Pinpoint the cell where the given text exists, returning its [X, Y] midpoint coordinate. 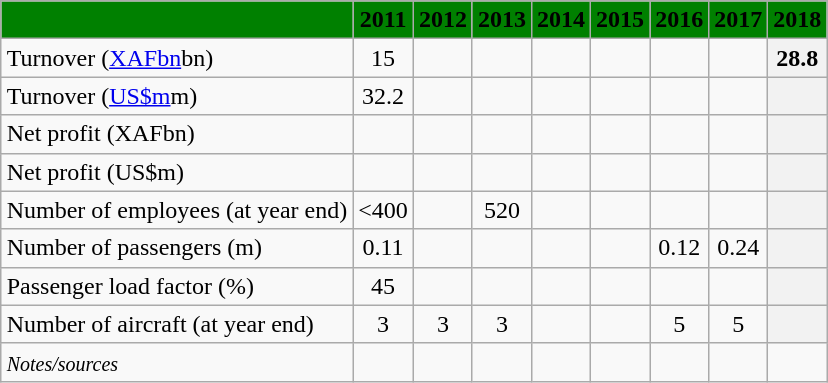
Number of aircraft (at year end) [177, 324]
0.11 [384, 248]
45 [384, 286]
2011 [384, 20]
<400 [384, 210]
0.24 [738, 248]
2018 [798, 20]
Net profit (US$m) [177, 172]
Net profit (XAFbn) [177, 134]
0.12 [680, 248]
32.2 [384, 96]
2017 [738, 20]
Number of passengers (m) [177, 248]
15 [384, 58]
2013 [502, 20]
2014 [560, 20]
2016 [680, 20]
2015 [620, 20]
Notes/sources [177, 362]
Turnover (US$mm) [177, 96]
Number of employees (at year end) [177, 210]
Passenger load factor (%) [177, 286]
Turnover (XAFbnbn) [177, 58]
520 [502, 210]
2012 [442, 20]
28.8 [798, 58]
